Extract the [x, y] coordinate from the center of the cell holding the provided text.  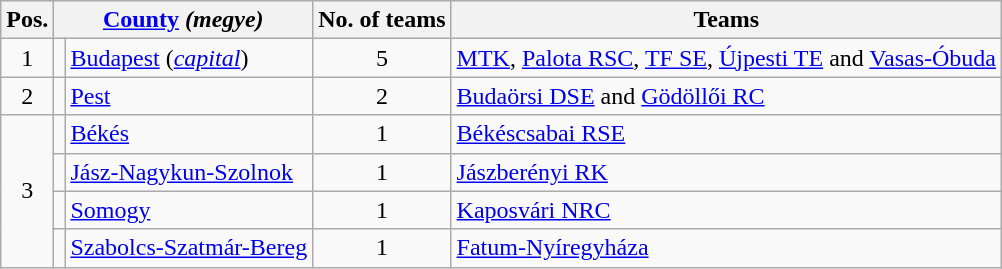
County (megye) [184, 20]
Budapest (capital) [189, 58]
Pest [189, 96]
3 [28, 191]
No. of teams [382, 20]
Teams [726, 20]
Budaörsi DSE and Gödöllői RC [726, 96]
5 [382, 58]
Szabolcs-Szatmár-Bereg [189, 248]
Békés [189, 134]
Jászberényi RK [726, 172]
Pos. [28, 20]
Somogy [189, 210]
Fatum-Nyíregyháza [726, 248]
Jász-Nagykun-Szolnok [189, 172]
MTK, Palota RSC, TF SE, Újpesti TE and Vasas-Óbuda [726, 58]
Kaposvári NRC [726, 210]
Békéscsabai RSE [726, 134]
